Scan for the cell matching the given text and deliver its [x, y] coordinate at center. 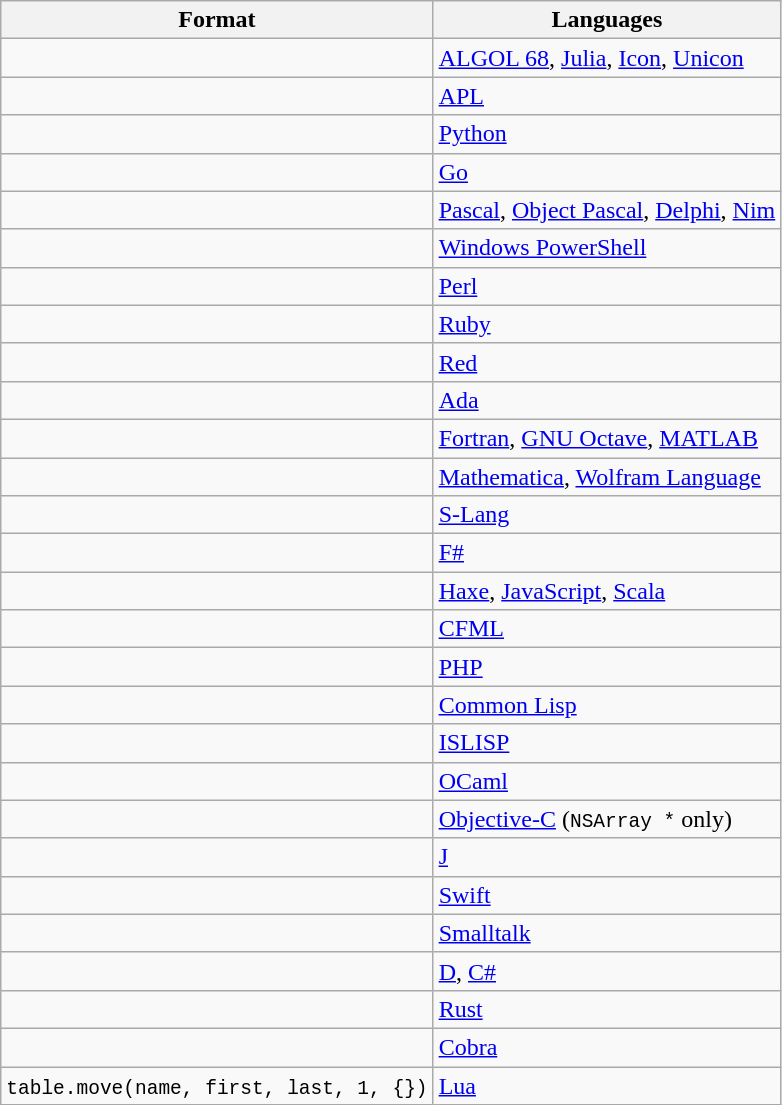
APL [607, 96]
Cobra [607, 1047]
OCaml [607, 781]
Lua [607, 1085]
table.move(name, first, last, 1, {}) [217, 1085]
J [607, 857]
CFML [607, 629]
Mathematica, Wolfram Language [607, 477]
Common Lisp [607, 705]
Go [607, 172]
F# [607, 553]
Windows PowerShell [607, 248]
Haxe, JavaScript, Scala [607, 591]
Ruby [607, 324]
Objective-C (NSArray * only) [607, 819]
Fortran, GNU Octave, MATLAB [607, 438]
Red [607, 362]
Perl [607, 286]
Smalltalk [607, 933]
PHP [607, 667]
Python [607, 134]
ISLISP [607, 743]
Swift [607, 895]
Format [217, 20]
Rust [607, 1009]
S-Lang [607, 515]
D, C# [607, 971]
ALGOL 68, Julia, Icon, Unicon [607, 58]
Ada [607, 400]
Pascal, Object Pascal, Delphi, Nim [607, 210]
Languages [607, 20]
